Output the [x, y] coordinate of the center of the cell containing the given text.  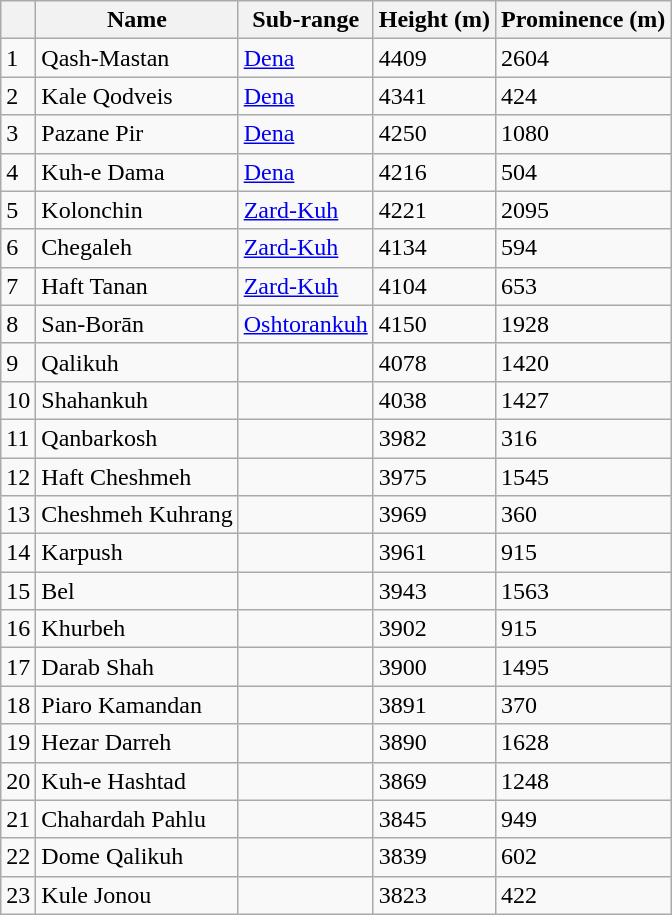
653 [584, 286]
Kale Qodveis [137, 96]
9 [18, 362]
23 [18, 895]
4150 [434, 324]
4409 [434, 58]
Kuh-e Hashtad [137, 781]
1628 [584, 743]
Oshtorankuh [306, 324]
1928 [584, 324]
594 [584, 248]
3969 [434, 515]
1248 [584, 781]
6 [18, 248]
Piaro Kamandan [137, 705]
316 [584, 438]
1495 [584, 667]
15 [18, 591]
1545 [584, 477]
4216 [434, 172]
3891 [434, 705]
2 [18, 96]
1080 [584, 134]
4 [18, 172]
3900 [434, 667]
13 [18, 515]
2095 [584, 210]
1 [18, 58]
3839 [434, 857]
San-Borān [137, 324]
370 [584, 705]
3975 [434, 477]
17 [18, 667]
422 [584, 895]
1427 [584, 400]
1420 [584, 362]
11 [18, 438]
Dome Qalikuh [137, 857]
424 [584, 96]
Qanbarkosh [137, 438]
16 [18, 629]
Chahardah Pahlu [137, 819]
4221 [434, 210]
949 [584, 819]
Pazane Pir [137, 134]
Qash-Mastan [137, 58]
8 [18, 324]
504 [584, 172]
Height (m) [434, 20]
3869 [434, 781]
12 [18, 477]
Kuh-e Dama [137, 172]
3982 [434, 438]
4038 [434, 400]
Kule Jonou [137, 895]
5 [18, 210]
21 [18, 819]
Sub-range [306, 20]
Kolonchin [137, 210]
3823 [434, 895]
Darab Shah [137, 667]
4134 [434, 248]
Prominence (m) [584, 20]
Chegaleh [137, 248]
Bel [137, 591]
Shahankuh [137, 400]
20 [18, 781]
602 [584, 857]
4078 [434, 362]
19 [18, 743]
360 [584, 515]
Khurbeh [137, 629]
3943 [434, 591]
Name [137, 20]
22 [18, 857]
2604 [584, 58]
4341 [434, 96]
18 [18, 705]
3961 [434, 553]
3 [18, 134]
Haft Cheshmeh [137, 477]
Hezar Darreh [137, 743]
14 [18, 553]
Qalikuh [137, 362]
Haft Tanan [137, 286]
3902 [434, 629]
7 [18, 286]
3845 [434, 819]
Karpush [137, 553]
1563 [584, 591]
10 [18, 400]
Cheshmeh Kuhrang [137, 515]
4104 [434, 286]
4250 [434, 134]
3890 [434, 743]
